Extract the [X, Y] coordinate from the center of the cell holding the provided text.  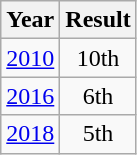
Result [98, 20]
10th [98, 58]
5th [98, 134]
2010 [30, 58]
2016 [30, 96]
2018 [30, 134]
Year [30, 20]
6th [98, 96]
